Output the [x, y] coordinate of the center of the cell containing the given text.  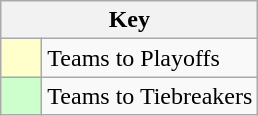
Teams to Playoffs [150, 58]
Key [130, 20]
Teams to Tiebreakers [150, 96]
